Return [x, y] of the center of cell containing provided text 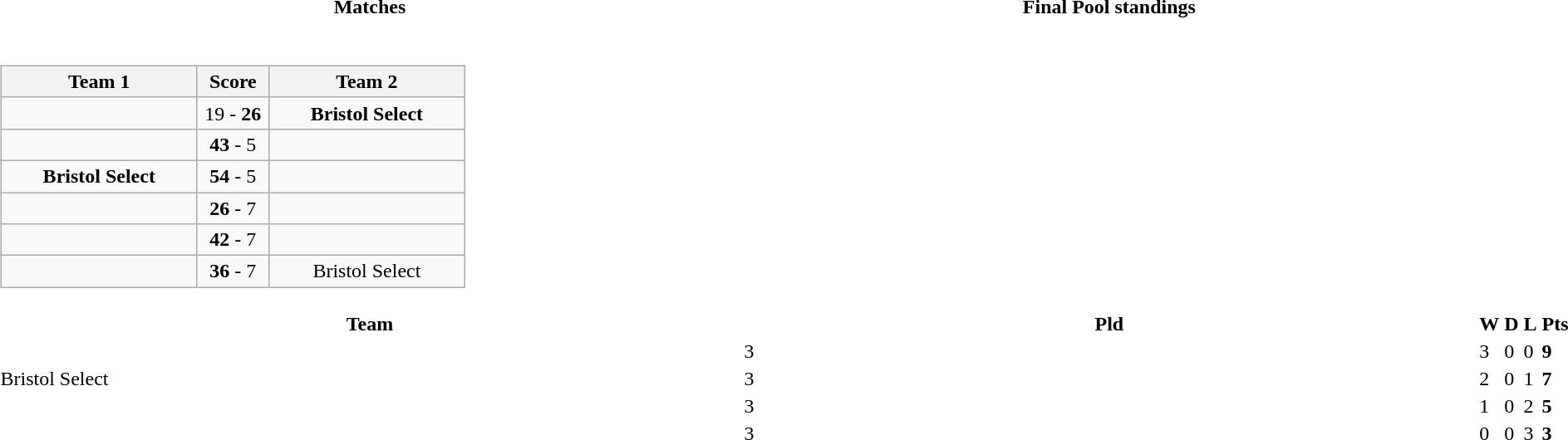
42 - 7 [233, 240]
36 - 7 [233, 271]
L [1531, 324]
26 - 7 [233, 208]
D [1511, 324]
54 - 5 [233, 176]
Team 1 [99, 81]
Team 2 [366, 81]
43 - 5 [233, 144]
W [1489, 324]
Pld [1109, 324]
19 - 26 [233, 113]
Score [233, 81]
